Locate the cell with the specified text and output its [x, y] center coordinate. 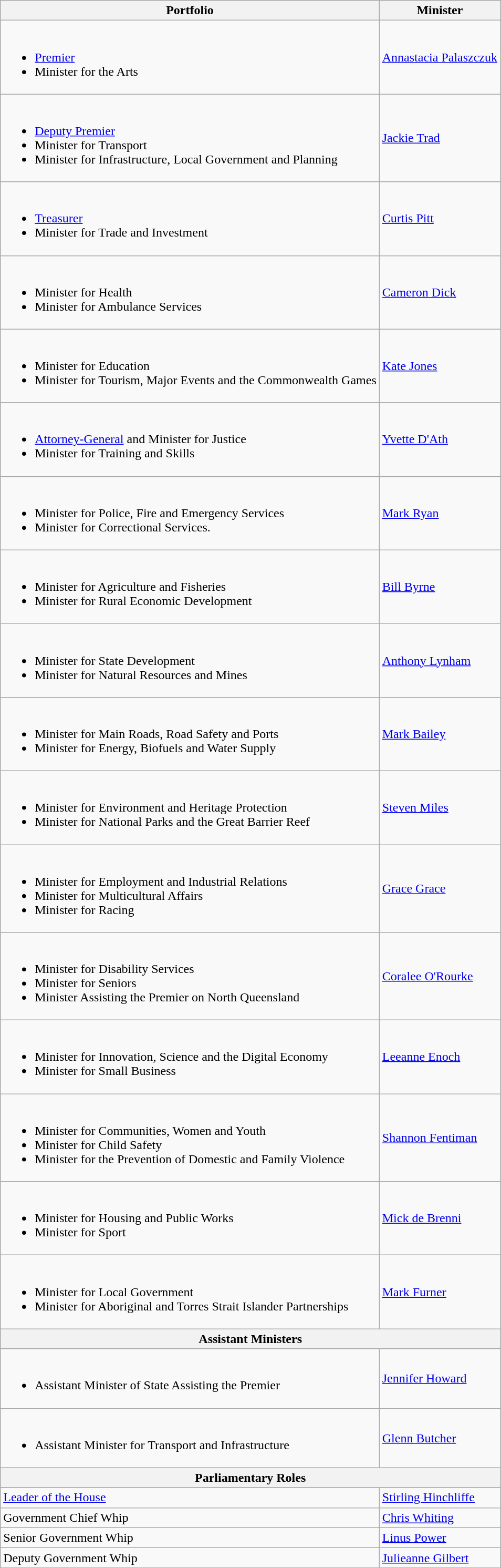
Deputy PremierMinister for TransportMinister for Infrastructure, Local Government and Planning [190, 138]
Minister for State DevelopmentMinister for Natural Resources and Mines [190, 660]
Steven Miles [440, 807]
Leader of the House [190, 1498]
Mick de Brenni [440, 1218]
Parliamentary Roles [250, 1478]
Government Chief Whip [190, 1518]
Minister for Main Roads, Road Safety and PortsMinister for Energy, Biofuels and Water Supply [190, 734]
Minister for Housing and Public WorksMinister for Sport [190, 1218]
Stirling Hinchliffe [440, 1498]
Leeanne Enoch [440, 1057]
Minister for Communities, Women and YouthMinister for Child SafetyMinister for the Prevention of Domestic and Family Violence [190, 1137]
Bill Byrne [440, 587]
PremierMinister for the Arts [190, 57]
Yvette D'Ath [440, 439]
Mark Ryan [440, 513]
Minister for Environment and Heritage ProtectionMinister for National Parks and the Great Barrier Reef [190, 807]
Minister [440, 11]
Curtis Pitt [440, 219]
Annastacia Palaszczuk [440, 57]
Assistant Ministers [250, 1339]
Assistant Minister of State Assisting the Premier [190, 1378]
Assistant Minister for Transport and Infrastructure [190, 1438]
Minister for Police, Fire and Emergency ServicesMinister for Correctional Services. [190, 513]
Minister for Local GovernmentMinister for Aboriginal and Torres Strait Islander Partnerships [190, 1292]
Attorney-General and Minister for JusticeMinister for Training and Skills [190, 439]
TreasurerMinister for Trade and Investment [190, 219]
Kate Jones [440, 366]
Glenn Butcher [440, 1438]
Shannon Fentiman [440, 1137]
Coralee O'Rourke [440, 977]
Minister for Agriculture and FisheriesMinister for Rural Economic Development [190, 587]
Linus Power [440, 1538]
Deputy Government Whip [190, 1557]
Senior Government Whip [190, 1538]
Anthony Lynham [440, 660]
Jennifer Howard [440, 1378]
Minister for EducationMinister for Tourism, Major Events and the Commonwealth Games [190, 366]
Minister for Employment and Industrial RelationsMinister for Multicultural AffairsMinister for Racing [190, 888]
Grace Grace [440, 888]
Minister for Disability ServicesMinister for SeniorsMinister Assisting the Premier on North Queensland [190, 977]
Jackie Trad [440, 138]
Mark Bailey [440, 734]
Mark Furner [440, 1292]
Minister for HealthMinister for Ambulance Services [190, 292]
Minister for Innovation, Science and the Digital EconomyMinister for Small Business [190, 1057]
Cameron Dick [440, 292]
Julieanne Gilbert [440, 1557]
Portfolio [190, 11]
Chris Whiting [440, 1518]
